For the text-containing cell, return its midpoint in [x, y] coordinate format. 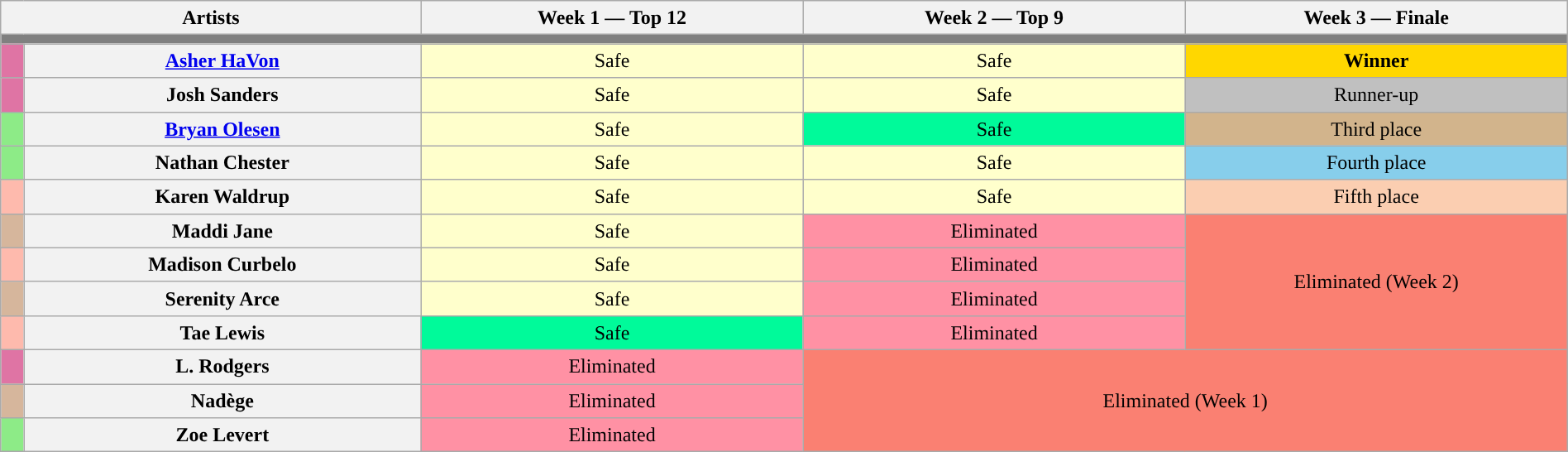
Asher HaVon [222, 61]
L. Rodgers [222, 366]
Artists [211, 18]
Week 1 — Top 12 [612, 18]
Bryan Olesen [222, 129]
Maddi Jane [222, 230]
Serenity Arce [222, 298]
Madison Curbelo [222, 265]
Fourth place [1376, 162]
Tae Lewis [222, 333]
Eliminated (Week 2) [1376, 281]
Nathan Chester [222, 162]
Runner-up [1376, 94]
Week 2 — Top 9 [994, 18]
Josh Sanders [222, 94]
Winner [1376, 61]
Third place [1376, 129]
Eliminated (Week 1) [1185, 401]
Zoe Levert [222, 435]
Nadège [222, 401]
Week 3 — Finale [1376, 18]
Fifth place [1376, 197]
Karen Waldrup [222, 197]
